For the text-containing cell, return its midpoint in (x, y) coordinate format. 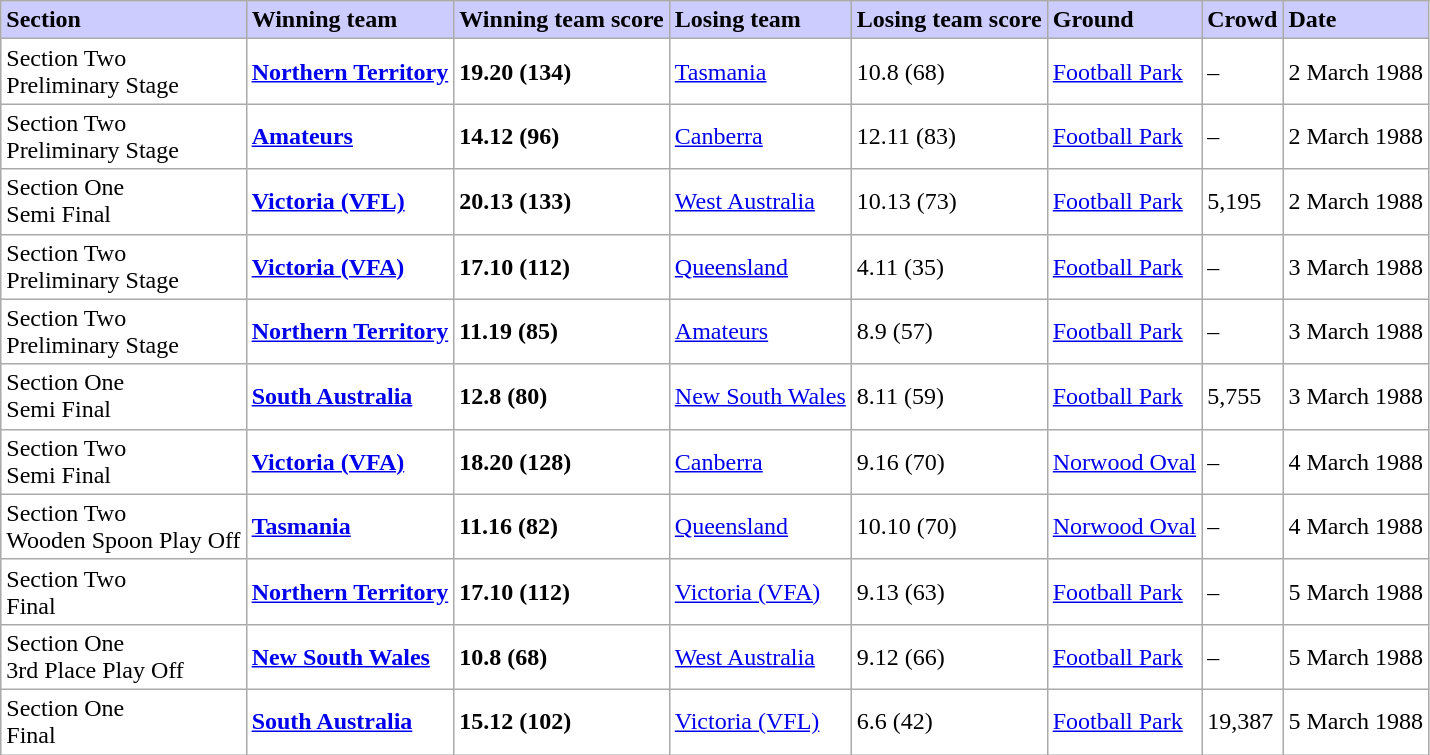
Section TwoWooden Spoon Play Off (124, 526)
18.20 (128) (562, 462)
11.16 (82) (562, 526)
5,195 (1242, 202)
14.12 (96) (562, 136)
8.9 (57) (949, 332)
19.20 (134) (562, 72)
19,387 (1242, 722)
6.6 (42) (949, 722)
20.13 (133) (562, 202)
10.10 (70) (949, 526)
8.11 (59) (949, 396)
Date (1356, 20)
4.11 (35) (949, 266)
9.12 (66) (949, 656)
15.12 (102) (562, 722)
5,755 (1242, 396)
Section TwoSemi Final (124, 462)
Losing team (760, 20)
Ground (1124, 20)
Section TwoFinal (124, 592)
12.8 (80) (562, 396)
Section One3rd Place Play Off (124, 656)
Losing team score (949, 20)
Section OneFinal (124, 722)
Winning team (350, 20)
11.19 (85) (562, 332)
Section (124, 20)
Crowd (1242, 20)
10.13 (73) (949, 202)
12.11 (83) (949, 136)
9.13 (63) (949, 592)
9.16 (70) (949, 462)
Winning team score (562, 20)
